Return the [x, y] coordinate for the center point of the cell that contains the specified text.  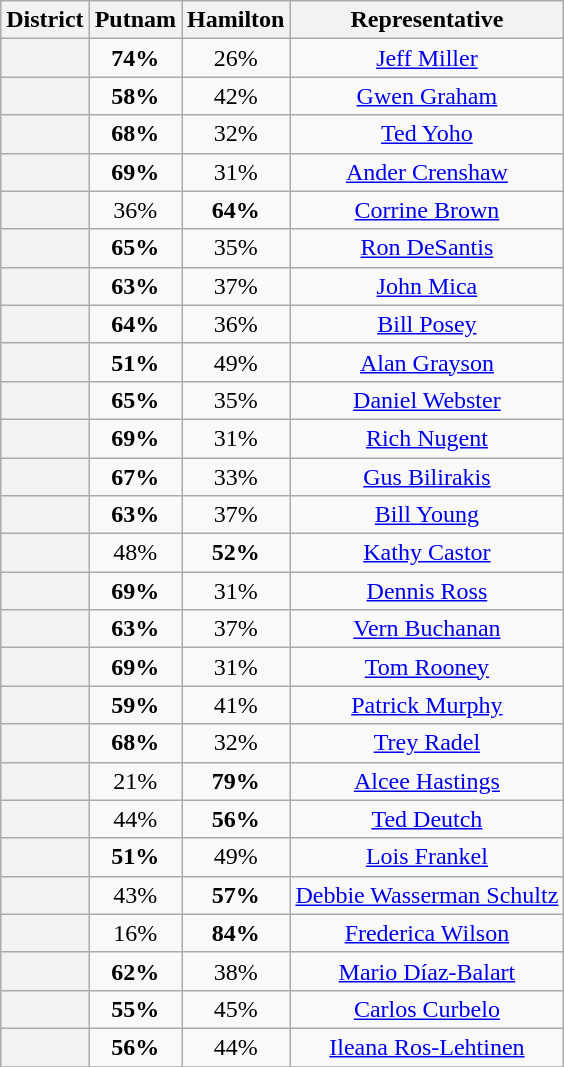
District [45, 20]
62% [135, 971]
Rich Nugent [427, 438]
Hamilton [236, 20]
Patrick Murphy [427, 705]
Dennis Ross [427, 591]
Alcee Hastings [427, 781]
52% [236, 553]
Vern Buchanan [427, 629]
59% [135, 705]
Daniel Webster [427, 400]
Ander Crenshaw [427, 172]
16% [135, 933]
42% [236, 96]
26% [236, 58]
Ron DeSantis [427, 248]
Mario Díaz-Balart [427, 971]
43% [135, 895]
Debbie Wasserman Schultz [427, 895]
45% [236, 1009]
Lois Frankel [427, 857]
79% [236, 781]
Jeff Miller [427, 58]
Alan Grayson [427, 362]
33% [236, 477]
Corrine Brown [427, 210]
Putnam [135, 20]
Bill Young [427, 515]
Carlos Curbelo [427, 1009]
Gwen Graham [427, 96]
Tom Rooney [427, 667]
74% [135, 58]
Ileana Ros-Lehtinen [427, 1047]
67% [135, 477]
John Mica [427, 286]
84% [236, 933]
Gus Bilirakis [427, 477]
38% [236, 971]
57% [236, 895]
Trey Radel [427, 743]
Bill Posey [427, 324]
48% [135, 553]
Kathy Castor [427, 553]
41% [236, 705]
55% [135, 1009]
58% [135, 96]
Representative [427, 20]
Frederica Wilson [427, 933]
Ted Yoho [427, 134]
Ted Deutch [427, 819]
21% [135, 781]
